Identify which cell holds the provided text, then report its [X, Y] central coordinate. 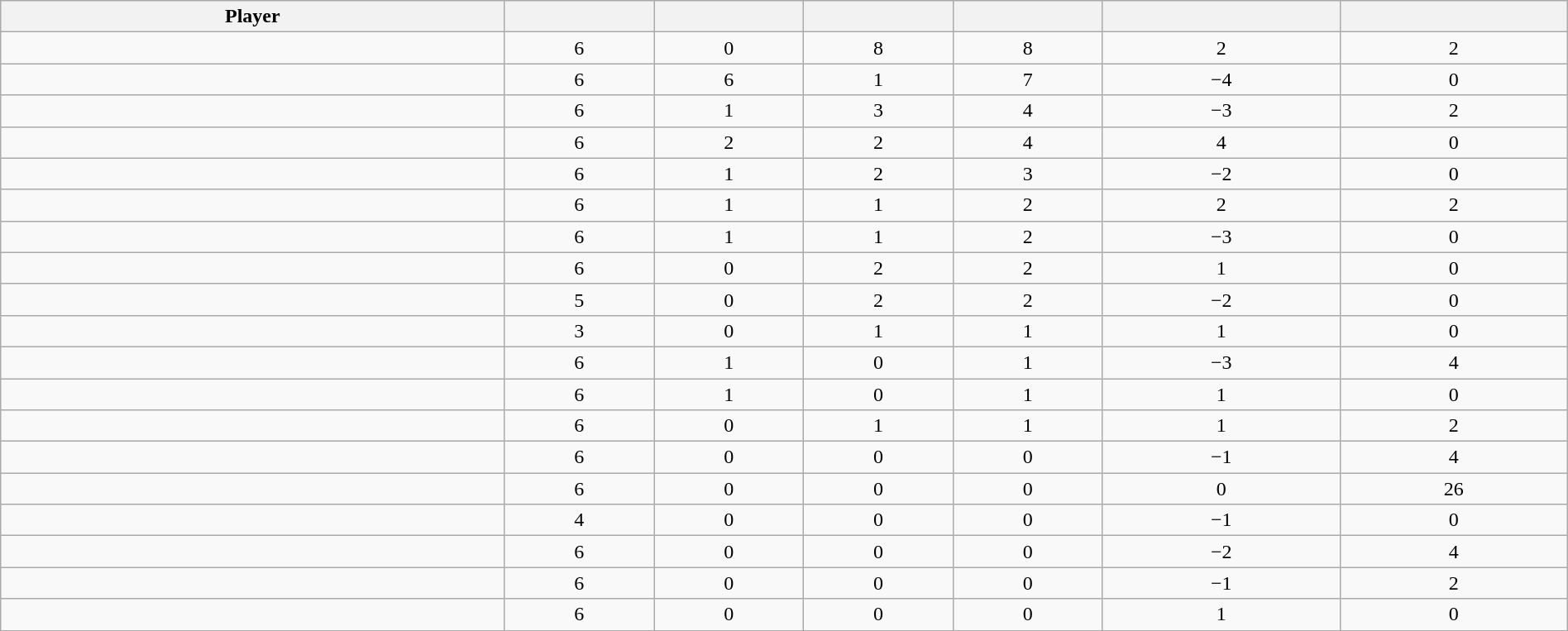
7 [1027, 79]
5 [579, 299]
−4 [1221, 79]
Player [253, 17]
26 [1454, 489]
